Search for the cell housing the specified text and yield its (x, y) center coordinate. 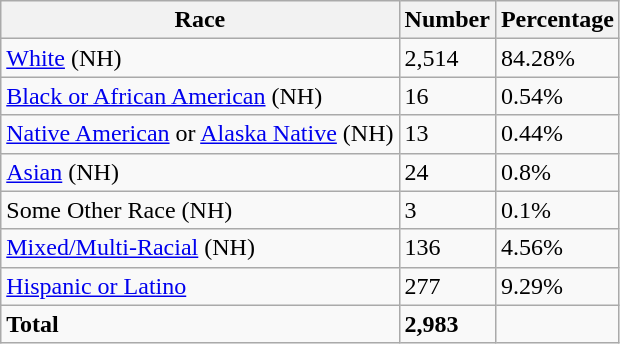
Percentage (557, 20)
136 (447, 248)
Black or African American (NH) (200, 96)
3 (447, 210)
13 (447, 134)
Asian (NH) (200, 172)
Number (447, 20)
9.29% (557, 286)
2,514 (447, 58)
0.1% (557, 210)
4.56% (557, 248)
277 (447, 286)
White (NH) (200, 58)
84.28% (557, 58)
24 (447, 172)
0.8% (557, 172)
Race (200, 20)
2,983 (447, 324)
Mixed/Multi-Racial (NH) (200, 248)
Total (200, 324)
0.54% (557, 96)
Native American or Alaska Native (NH) (200, 134)
Some Other Race (NH) (200, 210)
0.44% (557, 134)
16 (447, 96)
Hispanic or Latino (200, 286)
